Return [x, y] of the center of cell containing provided text 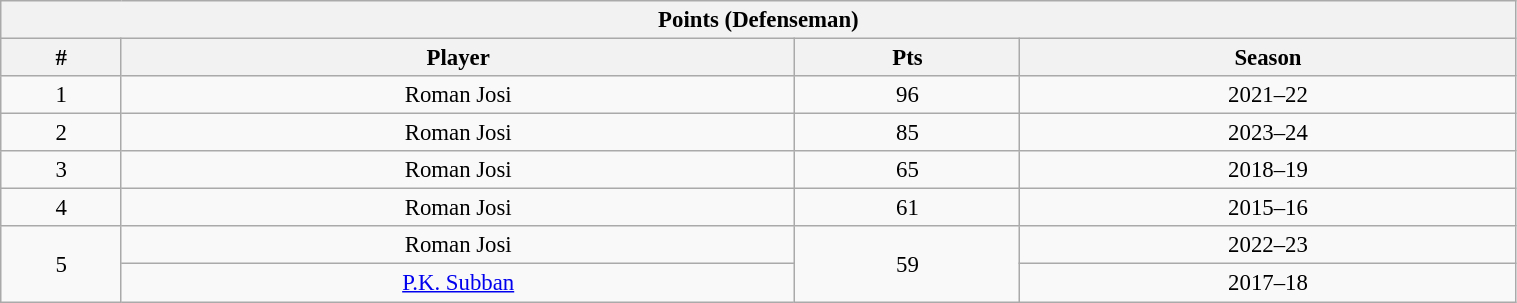
2017–18 [1268, 283]
65 [908, 170]
96 [908, 95]
3 [62, 170]
85 [908, 133]
Points (Defenseman) [758, 20]
2022–23 [1268, 245]
2023–24 [1268, 133]
59 [908, 264]
2018–19 [1268, 170]
2021–22 [1268, 95]
# [62, 58]
2015–16 [1268, 208]
Season [1268, 58]
61 [908, 208]
Player [458, 58]
2 [62, 133]
4 [62, 208]
Pts [908, 58]
1 [62, 95]
5 [62, 264]
P.K. Subban [458, 283]
